Determine the (x, y) coordinate at the center of the cell enclosing the given text.  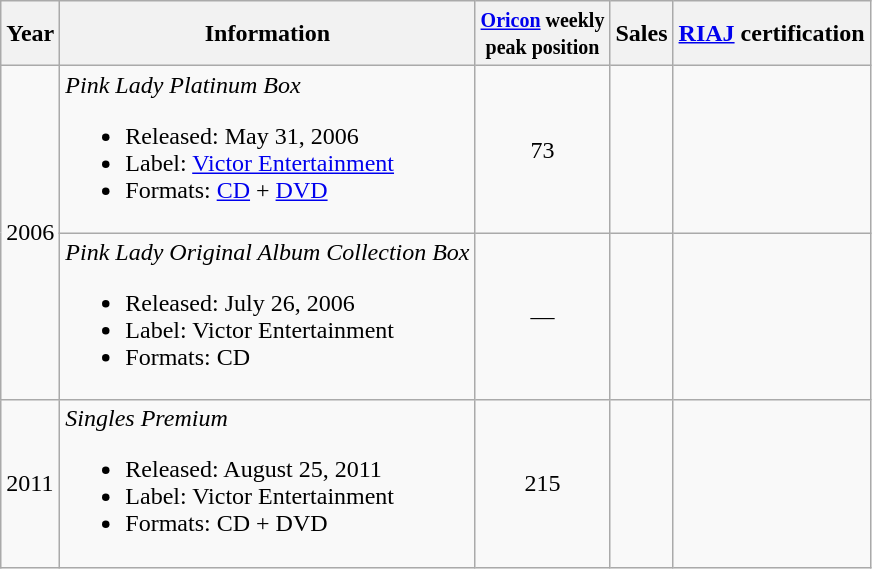
2006 (30, 233)
— (542, 316)
Year (30, 34)
Pink Lady Original Album Collection BoxReleased: July 26, 2006Label: Victor EntertainmentFormats: CD (268, 316)
Singles PremiumReleased: August 25, 2011Label: Victor EntertainmentFormats: CD + DVD (268, 484)
Sales (642, 34)
Information (268, 34)
Oricon weeklypeak position (542, 34)
Pink Lady Platinum BoxReleased: May 31, 2006Label: Victor EntertainmentFormats: CD + DVD (268, 150)
2011 (30, 484)
215 (542, 484)
73 (542, 150)
RIAJ certification (772, 34)
